Detect which cell encompasses the target text, then output its (X, Y) center coordinate. 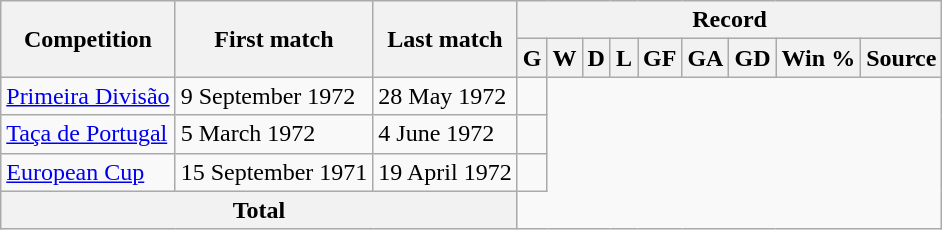
First match (274, 39)
Total (259, 210)
28 May 1972 (445, 96)
GF (660, 58)
9 September 1972 (274, 96)
Last match (445, 39)
15 September 1971 (274, 172)
Taça de Portugal (88, 134)
G (532, 58)
5 March 1972 (274, 134)
4 June 1972 (445, 134)
Source (902, 58)
Record (730, 20)
GA (706, 58)
W (564, 58)
Win % (818, 58)
L (624, 58)
European Cup (88, 172)
GD (752, 58)
Primeira Divisão (88, 96)
D (596, 58)
19 April 1972 (445, 172)
Competition (88, 39)
